Capture the cell that displays the provided text and extract its (X, Y) central coordinate. 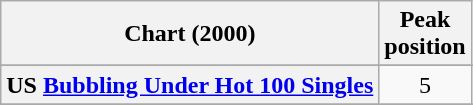
Chart (2000) (190, 34)
US Bubbling Under Hot 100 Singles (190, 85)
Peakposition (425, 34)
5 (425, 85)
